Detect which cell encompasses the target text, then output its [x, y] center coordinate. 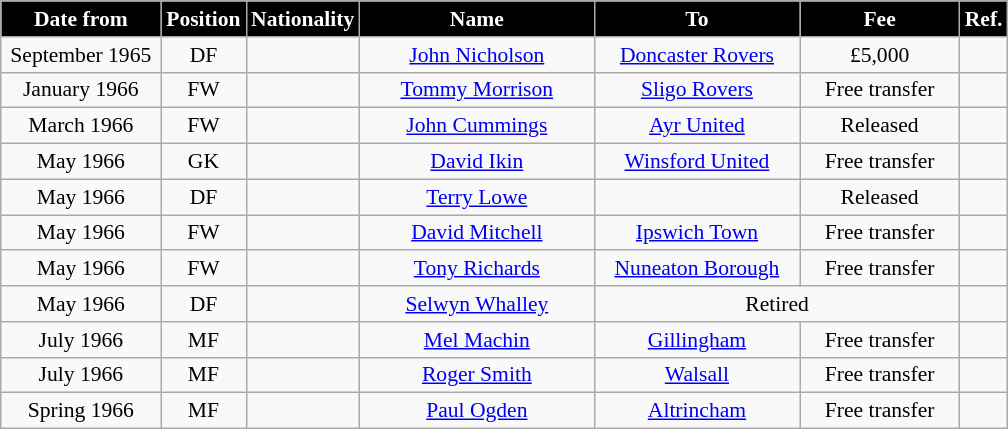
Date from [81, 19]
Spring 1966 [81, 411]
Ipswich Town [696, 233]
GK [204, 162]
Walsall [696, 375]
Fee [880, 19]
David Mitchell [476, 233]
Position [204, 19]
John Nicholson [476, 55]
Ayr United [696, 126]
March 1966 [81, 126]
£5,000 [880, 55]
Tommy Morrison [476, 90]
David Ikin [476, 162]
Nationality [302, 19]
Name [476, 19]
Gillingham [696, 340]
Mel Machin [476, 340]
September 1965 [81, 55]
January 1966 [81, 90]
Terry Lowe [476, 197]
Nuneaton Borough [696, 269]
Roger Smith [476, 375]
John Cummings [476, 126]
Winsford United [696, 162]
Ref. [984, 19]
Doncaster Rovers [696, 55]
To [696, 19]
Tony Richards [476, 269]
Selwyn Whalley [476, 304]
Retired [776, 304]
Altrincham [696, 411]
Paul Ogden [476, 411]
Sligo Rovers [696, 90]
